Extract the [X, Y] coordinate from the center of the cell holding the provided text.  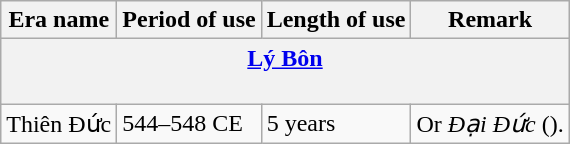
Or Đại Đức (). [490, 124]
Thiên Đức [59, 124]
Length of use [336, 20]
Period of use [189, 20]
5 years [336, 124]
Lý Bôn [286, 72]
Era name [59, 20]
544–548 CE [189, 124]
Remark [490, 20]
